Extract the (X, Y) coordinate from the center of the cell holding the provided text.  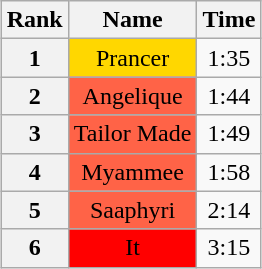
1 (34, 58)
1:44 (229, 96)
4 (34, 172)
Prancer (132, 58)
Myammee (132, 172)
5 (34, 210)
Saaphyri (132, 210)
1:35 (229, 58)
Rank (34, 20)
3 (34, 134)
It (132, 248)
Name (132, 20)
Angelique (132, 96)
6 (34, 248)
1:49 (229, 134)
2:14 (229, 210)
2 (34, 96)
Tailor Made (132, 134)
3:15 (229, 248)
1:58 (229, 172)
Time (229, 20)
